Detect which cell encompasses the target text, then output its (x, y) center coordinate. 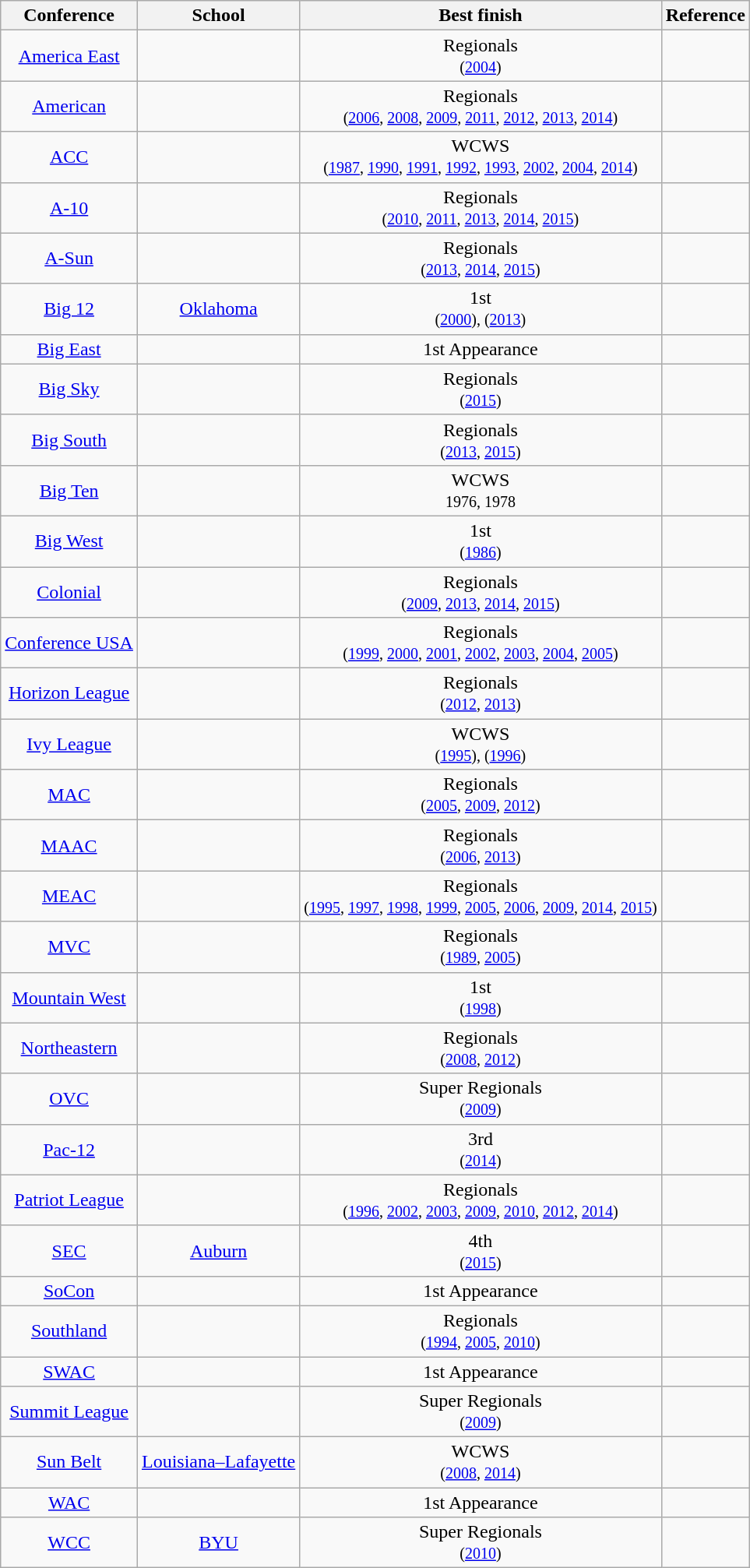
Regionals (2009, 2013, 2014, 2015) (481, 592)
1st (2000), (2013) (481, 308)
Regionals (1994, 2005, 2010) (481, 1330)
Big 12 (69, 308)
Regionals(1995, 1997, 1998, 1999, 2005, 2006, 2009, 2014, 2015) (481, 896)
Regionals(2008, 2012) (481, 1048)
Regionals(2005, 2009, 2012) (481, 795)
WCWS 1976, 1978 (481, 491)
WCWS(2008, 2014) (481, 1463)
WCC (69, 1542)
Ivy League (69, 745)
Mountain West (69, 997)
A-10 (69, 207)
Southland (69, 1330)
SWAC (69, 1372)
SEC (69, 1251)
Louisiana–Lafayette (218, 1463)
America East (69, 56)
School (218, 16)
MVC (69, 947)
Super Regionals(2009) (481, 1411)
1st (1986) (481, 541)
Summit League (69, 1411)
Regionals(2013, 2014, 2015) (481, 259)
Regionals (2015) (481, 389)
OVC (69, 1098)
Oklahoma (218, 308)
Northeastern (69, 1048)
Colonial (69, 592)
Regionals (1996, 2002, 2003, 2009, 2010, 2012, 2014) (481, 1200)
Big Ten (69, 491)
Conference USA (69, 643)
3rd(2014) (481, 1150)
A-Sun (69, 259)
BYU (218, 1542)
Regionals(2010, 2011, 2013, 2014, 2015) (481, 207)
American (69, 106)
WAC (69, 1503)
Auburn (218, 1251)
MAAC (69, 846)
Patriot League (69, 1200)
4th(2015) (481, 1251)
Regionals(1989, 2005) (481, 947)
Regionals (2013, 2015) (481, 439)
Regionals (1999, 2000, 2001, 2002, 2003, 2004, 2005) (481, 643)
Horizon League (69, 693)
WCWS(1987, 1990, 1991, 1992, 1993, 2002, 2004, 2014) (481, 157)
Sun Belt (69, 1463)
Big Sky (69, 389)
Super Regionals (2010) (481, 1542)
Regionals(2012, 2013) (481, 693)
Big West (69, 541)
ACC (69, 157)
Regionals(2006, 2008, 2009, 2011, 2012, 2013, 2014) (481, 106)
MEAC (69, 896)
Big East (69, 349)
Reference (706, 16)
SoCon (69, 1291)
Regionals(2006, 2013) (481, 846)
Best finish (481, 16)
MAC (69, 795)
Regionals(2004) (481, 56)
WCWS (1995), (1996) (481, 745)
1st (1998) (481, 997)
Big South (69, 439)
Super Regionals (2009) (481, 1098)
Conference (69, 16)
Pac-12 (69, 1150)
